Return the (x, y) coordinate for the center point of the cell that contains the specified text.  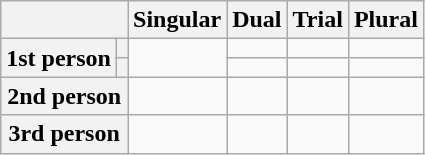
3rd person (64, 134)
2nd person (64, 96)
Dual (257, 20)
Singular (178, 20)
1st person (59, 58)
Trial (318, 20)
Plural (386, 20)
